Output the [X, Y] coordinate of the center of the cell containing the given text.  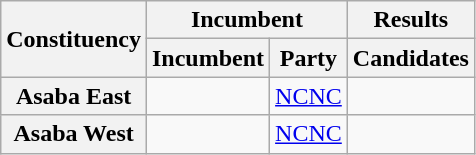
Candidates [410, 58]
Constituency [74, 39]
Asaba East [74, 96]
Asaba West [74, 134]
Results [410, 20]
Party [309, 58]
